Search for the cell housing the specified text and yield its [X, Y] center coordinate. 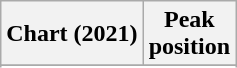
Chart (2021) [72, 34]
Peakposition [189, 34]
